Pinpoint the cell where the given text exists, returning its [x, y] midpoint coordinate. 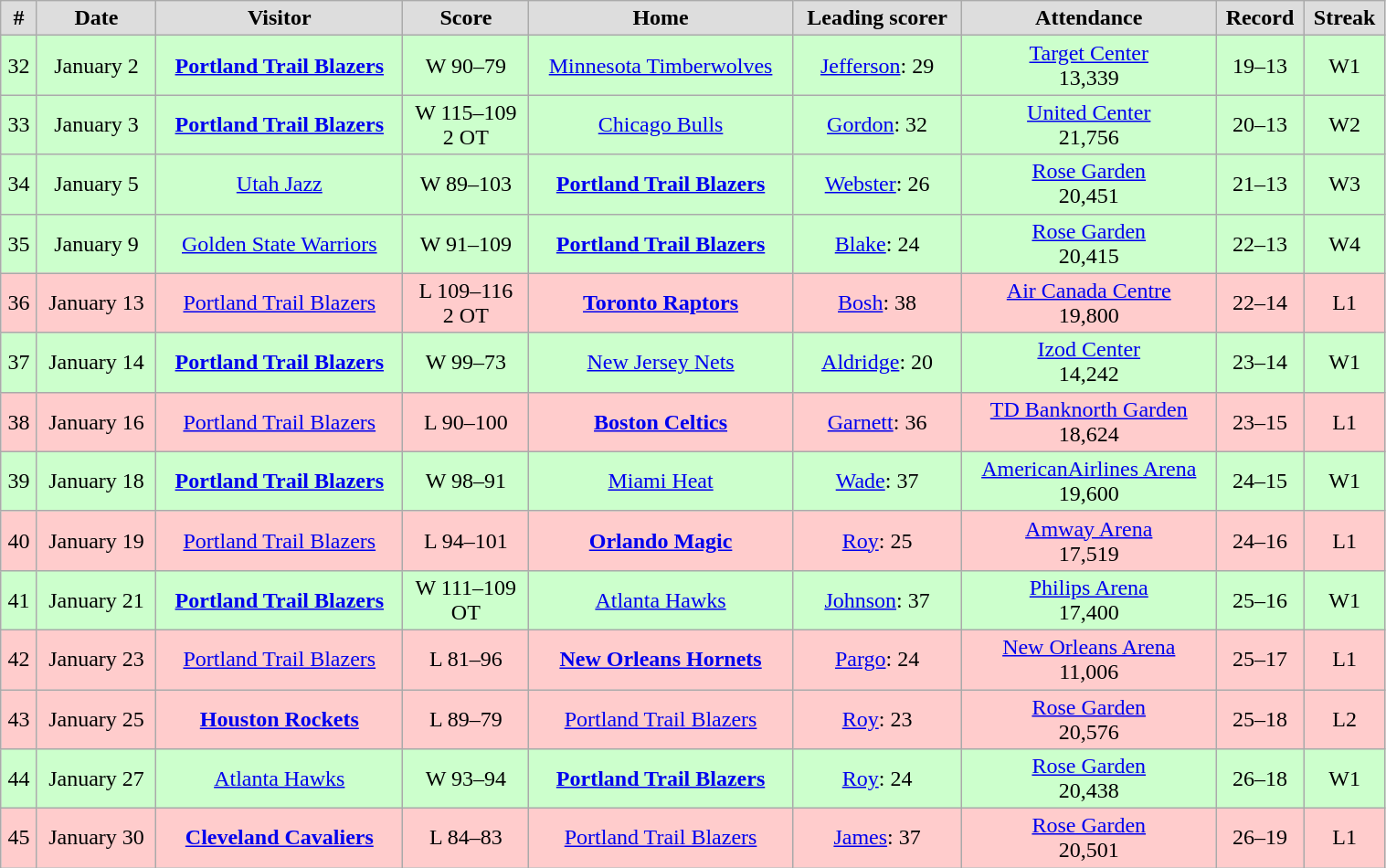
20–13 [1261, 124]
Blake: 24 [877, 243]
Streak [1345, 18]
W 99–73 [466, 362]
January 3 [96, 124]
Date [96, 18]
Rose Garden20,438 [1089, 778]
L 84–83 [466, 839]
44 [19, 778]
32 [19, 66]
January 5 [96, 185]
Gordon: 32 [877, 124]
United Center21,756 [1089, 124]
January 9 [96, 243]
23–14 [1261, 362]
W 89–103 [466, 185]
L 89–79 [466, 718]
January 19 [96, 541]
January 27 [96, 778]
25–18 [1261, 718]
38 [19, 422]
W 98–91 [466, 481]
Cleveland Cavaliers [280, 839]
Chicago Bulls [661, 124]
Golden State Warriors [280, 243]
New Orleans Arena11,006 [1089, 660]
Attendance [1089, 18]
Roy: 25 [877, 541]
Pargo: 24 [877, 660]
Roy: 23 [877, 718]
Toronto Raptors [661, 303]
January 13 [96, 303]
26–19 [1261, 839]
Johnson: 37 [877, 599]
Target Center13,339 [1089, 66]
Utah Jazz [280, 185]
Garnett: 36 [877, 422]
L 94–101 [466, 541]
Rose Garden20,451 [1089, 185]
W 91–109 [466, 243]
W 111–109OT [466, 599]
L 81–96 [466, 660]
24–16 [1261, 541]
New Orleans Hornets [661, 660]
Boston Celtics [661, 422]
37 [19, 362]
January 16 [96, 422]
26–18 [1261, 778]
Orlando Magic [661, 541]
Minnesota Timberwolves [661, 66]
Amway Arena17,519 [1089, 541]
Rose Garden20,415 [1089, 243]
January 18 [96, 481]
19–13 [1261, 66]
L2 [1345, 718]
36 [19, 303]
Score [466, 18]
45 [19, 839]
January 25 [96, 718]
34 [19, 185]
Rose Garden20,576 [1089, 718]
Jefferson: 29 [877, 66]
43 [19, 718]
W2 [1345, 124]
41 [19, 599]
January 30 [96, 839]
25–17 [1261, 660]
33 [19, 124]
Webster: 26 [877, 185]
January 21 [96, 599]
23–15 [1261, 422]
39 [19, 481]
22–13 [1261, 243]
Air Canada Centre19,800 [1089, 303]
L 90–100 [466, 422]
Izod Center14,242 [1089, 362]
January 14 [96, 362]
AmericanAirlines Arena19,600 [1089, 481]
40 [19, 541]
January 23 [96, 660]
Roy: 24 [877, 778]
Houston Rockets [280, 718]
Miami Heat [661, 481]
Visitor [280, 18]
Aldridge: 20 [877, 362]
35 [19, 243]
Rose Garden20,501 [1089, 839]
W 90–79 [466, 66]
Bosh: 38 [877, 303]
Philips Arena17,400 [1089, 599]
Leading scorer [877, 18]
TD Banknorth Garden18,624 [1089, 422]
# [19, 18]
James: 37 [877, 839]
W3 [1345, 185]
24–15 [1261, 481]
22–14 [1261, 303]
L 109–1162 OT [466, 303]
42 [19, 660]
Wade: 37 [877, 481]
January 2 [96, 66]
New Jersey Nets [661, 362]
W 93–94 [466, 778]
21–13 [1261, 185]
Record [1261, 18]
W 115–1092 OT [466, 124]
Home [661, 18]
25–16 [1261, 599]
W4 [1345, 243]
